Capture the cell that displays the provided text and extract its [x, y] central coordinate. 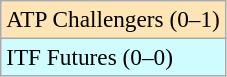
ATP Challengers (0–1) [114, 19]
ITF Futures (0–0) [114, 57]
